Provide the [X, Y] coordinate of the cell's center where the given text is located.  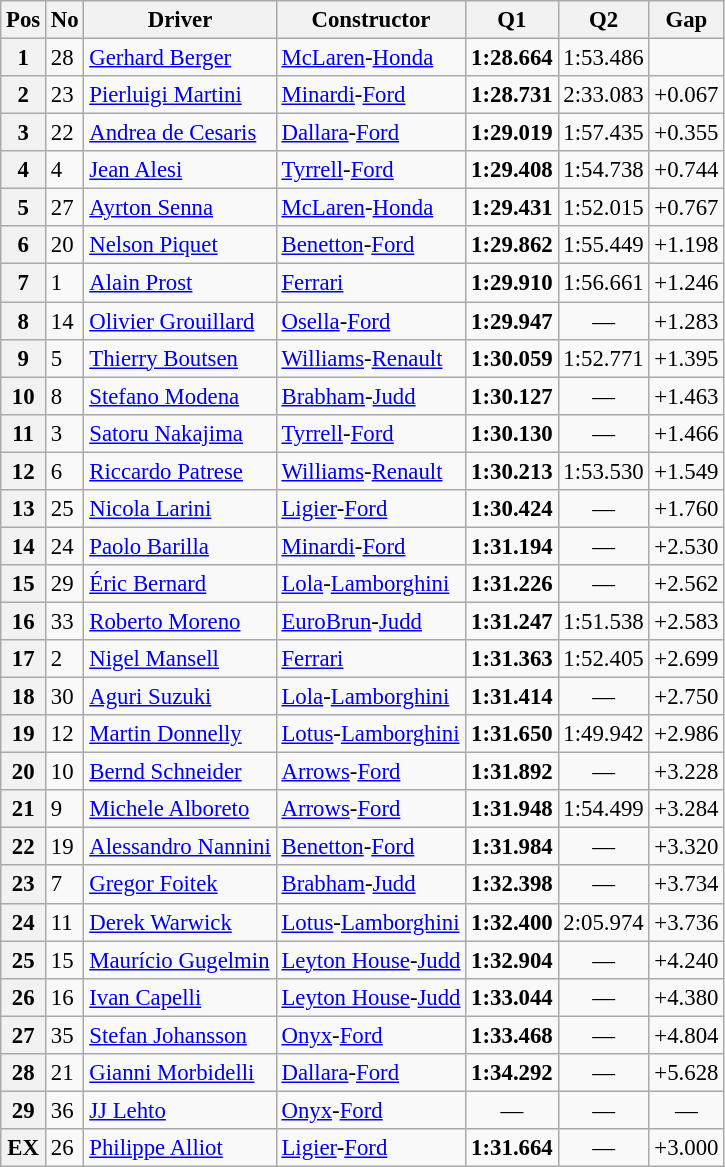
Stefan Johansson [180, 1035]
+0.767 [686, 208]
1:31.414 [512, 697]
Gianni Morbidelli [180, 1073]
Michele Alboreto [180, 809]
Gregor Foitek [180, 885]
Gerhard Berger [180, 58]
+2.562 [686, 584]
1:49.942 [604, 734]
17 [24, 659]
Driver [180, 20]
+1.395 [686, 358]
30 [65, 697]
1:30.059 [512, 358]
Q1 [512, 20]
+1.198 [686, 245]
Gap [686, 20]
1:31.650 [512, 734]
Jean Alesi [180, 170]
1:34.292 [512, 1073]
+3.736 [686, 922]
Paolo Barilla [180, 546]
Nicola Larini [180, 509]
+0.067 [686, 95]
1:31.664 [512, 1148]
Maurício Gugelmin [180, 960]
+0.744 [686, 170]
+1.466 [686, 433]
Osella-Ford [371, 321]
Martin Donnelly [180, 734]
Constructor [371, 20]
Pos [24, 20]
1:31.194 [512, 546]
1:53.486 [604, 58]
Philippe Alliot [180, 1148]
Derek Warwick [180, 922]
13 [24, 509]
36 [65, 1110]
1:31.948 [512, 809]
1:28.731 [512, 95]
Bernd Schneider [180, 772]
1:32.904 [512, 960]
+0.355 [686, 133]
1:33.468 [512, 1035]
1:29.019 [512, 133]
1:33.044 [512, 997]
1:52.405 [604, 659]
Alessandro Nannini [180, 847]
1:28.664 [512, 58]
Ivan Capelli [180, 997]
1:32.400 [512, 922]
1:53.530 [604, 471]
+3.320 [686, 847]
+1.760 [686, 509]
+4.240 [686, 960]
Alain Prost [180, 283]
+5.628 [686, 1073]
+1.549 [686, 471]
18 [24, 697]
1:31.247 [512, 621]
1:56.661 [604, 283]
Thierry Boutsen [180, 358]
1:29.947 [512, 321]
+3.284 [686, 809]
+4.380 [686, 997]
Riccardo Patrese [180, 471]
Olivier Grouillard [180, 321]
Q2 [604, 20]
Satoru Nakajima [180, 433]
+2.986 [686, 734]
1:30.127 [512, 396]
2:33.083 [604, 95]
2:05.974 [604, 922]
1:31.892 [512, 772]
+1.463 [686, 396]
+2.530 [686, 546]
1:29.408 [512, 170]
+4.804 [686, 1035]
+3.228 [686, 772]
+2.750 [686, 697]
Stefano Modena [180, 396]
Pierluigi Martini [180, 95]
+3.000 [686, 1148]
1:31.226 [512, 584]
Andrea de Cesaris [180, 133]
1:29.862 [512, 245]
1:32.398 [512, 885]
1:55.449 [604, 245]
+2.583 [686, 621]
+3.734 [686, 885]
Nigel Mansell [180, 659]
33 [65, 621]
No [65, 20]
JJ Lehto [180, 1110]
EX [24, 1148]
Roberto Moreno [180, 621]
Nelson Piquet [180, 245]
35 [65, 1035]
1:30.130 [512, 433]
1:52.015 [604, 208]
1:52.771 [604, 358]
Aguri Suzuki [180, 697]
1:30.213 [512, 471]
Éric Bernard [180, 584]
1:30.424 [512, 509]
1:29.910 [512, 283]
1:54.499 [604, 809]
Ayrton Senna [180, 208]
+2.699 [686, 659]
+1.283 [686, 321]
1:31.984 [512, 847]
1:51.538 [604, 621]
1:57.435 [604, 133]
1:54.738 [604, 170]
EuroBrun-Judd [371, 621]
1:29.431 [512, 208]
1:31.363 [512, 659]
+1.246 [686, 283]
